Locate the cell with the specified text and output its (x, y) center coordinate. 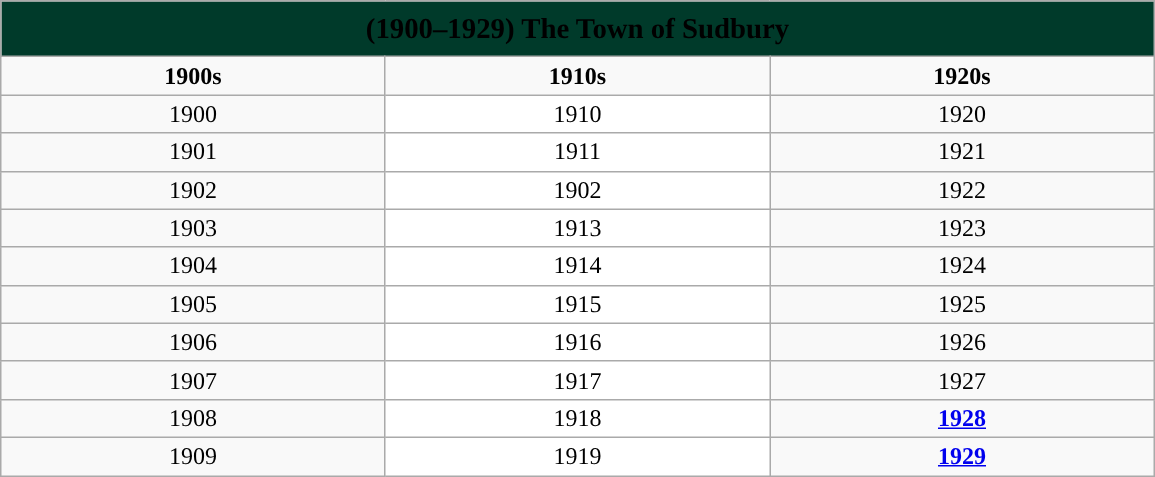
1917 (577, 380)
1910 (577, 114)
1918 (577, 418)
1910s (577, 76)
1922 (962, 190)
1928 (962, 418)
1907 (193, 380)
1900 (193, 114)
1900s (193, 76)
1904 (193, 266)
1921 (962, 152)
1920 (962, 114)
1926 (962, 342)
1911 (577, 152)
1909 (193, 456)
1906 (193, 342)
1924 (962, 266)
1903 (193, 228)
1914 (577, 266)
1913 (577, 228)
1929 (962, 456)
1925 (962, 304)
1919 (577, 456)
1908 (193, 418)
1905 (193, 304)
1901 (193, 152)
1923 (962, 228)
1927 (962, 380)
(1900–1929) The Town of Sudbury (578, 29)
1920s (962, 76)
1916 (577, 342)
1915 (577, 304)
